Provide the (X, Y) coordinate of the cell's center where the given text is located.  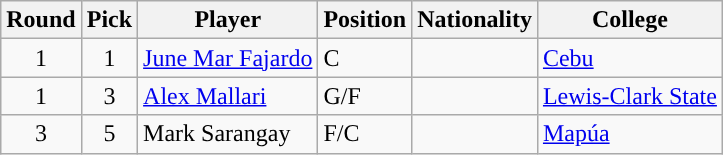
Mapúa (630, 134)
Cebu (630, 58)
Pick (109, 20)
Alex Mallari (228, 96)
College (630, 20)
C (365, 58)
June Mar Fajardo (228, 58)
Player (228, 20)
G/F (365, 96)
Nationality (475, 20)
Round (41, 20)
5 (109, 134)
Lewis-Clark State (630, 96)
Position (365, 20)
Mark Sarangay (228, 134)
F/C (365, 134)
